Identify which cell holds the provided text, then report its [X, Y] central coordinate. 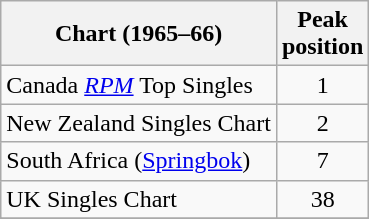
South Africa (Springbok) [139, 161]
Canada RPM Top Singles [139, 85]
2 [322, 123]
Chart (1965–66) [139, 34]
1 [322, 85]
Peakposition [322, 34]
7 [322, 161]
New Zealand Singles Chart [139, 123]
UK Singles Chart [139, 199]
38 [322, 199]
